Identify which cell holds the provided text, then report its (x, y) central coordinate. 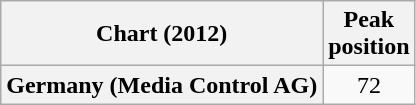
72 (369, 85)
Chart (2012) (162, 34)
Peakposition (369, 34)
Germany (Media Control AG) (162, 85)
